Output the (X, Y) coordinate of the center of the cell containing the given text.  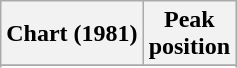
Peakposition (189, 34)
Chart (1981) (72, 34)
